Return (X, Y) of the center of cell containing provided text 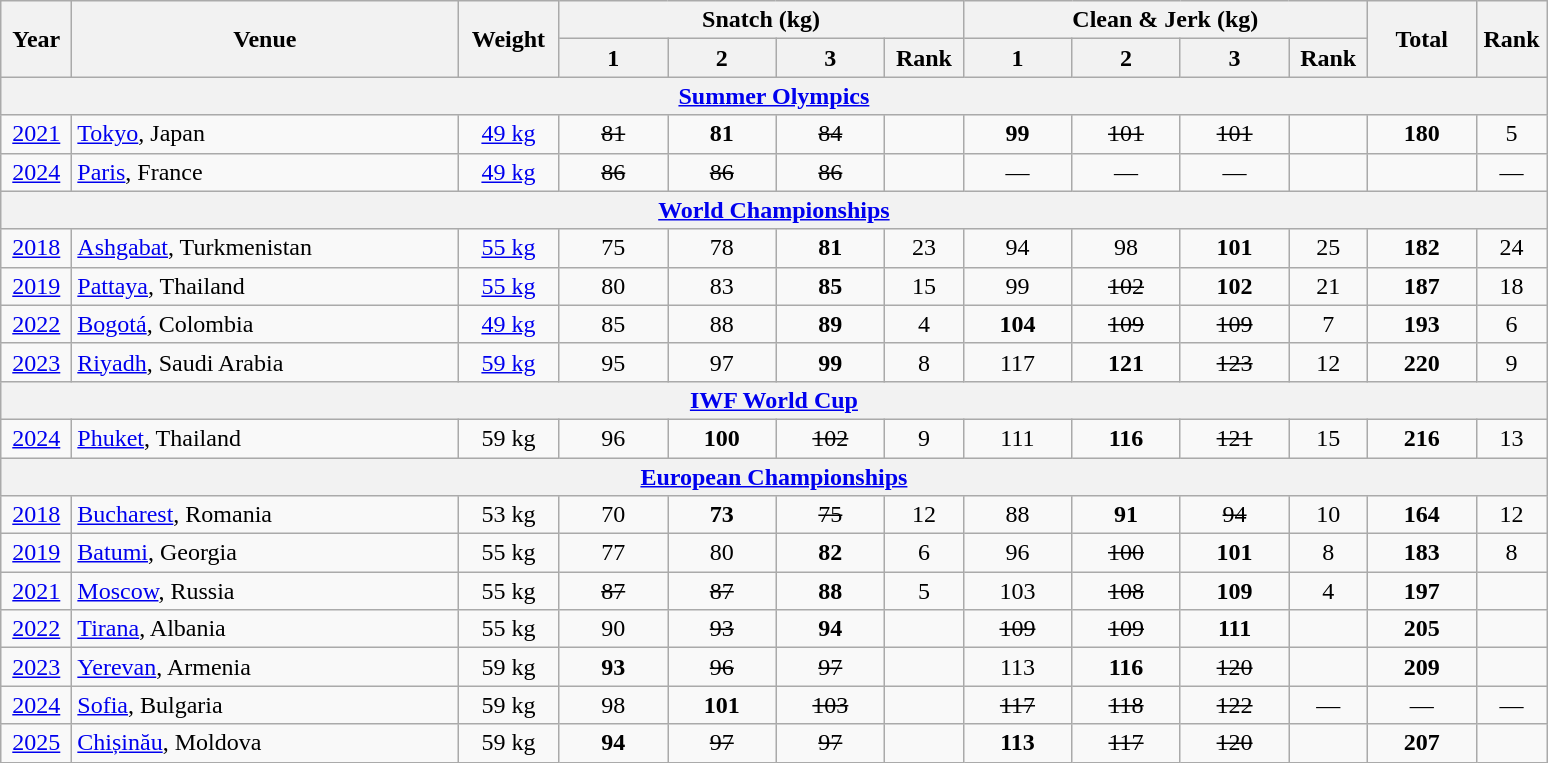
Snatch (kg) (761, 20)
180 (1422, 134)
Riyadh, Saudi Arabia (265, 362)
122 (1234, 705)
164 (1422, 515)
Venue (265, 39)
183 (1422, 553)
Moscow, Russia (265, 591)
18 (1512, 286)
78 (722, 248)
Pattaya, Thailand (265, 286)
182 (1422, 248)
Yerevan, Armenia (265, 667)
84 (830, 134)
118 (1126, 705)
193 (1422, 324)
205 (1422, 629)
197 (1422, 591)
104 (1018, 324)
53 kg (508, 515)
Weight (508, 39)
Bogotá, Colombia (265, 324)
13 (1512, 438)
Chișinău, Moldova (265, 743)
Phuket, Thailand (265, 438)
90 (614, 629)
83 (722, 286)
123 (1234, 362)
216 (1422, 438)
Batumi, Georgia (265, 553)
10 (1328, 515)
Bucharest, Romania (265, 515)
European Championships (774, 477)
Paris, France (265, 172)
IWF World Cup (774, 400)
209 (1422, 667)
Tokyo, Japan (265, 134)
Ashgabat, Turkmenistan (265, 248)
73 (722, 515)
187 (1422, 286)
25 (1328, 248)
108 (1126, 591)
89 (830, 324)
2025 (36, 743)
Sofia, Bulgaria (265, 705)
82 (830, 553)
Tirana, Albania (265, 629)
24 (1512, 248)
Clean & Jerk (kg) (1165, 20)
23 (924, 248)
220 (1422, 362)
95 (614, 362)
Total (1422, 39)
91 (1126, 515)
77 (614, 553)
21 (1328, 286)
7 (1328, 324)
Summer Olympics (774, 96)
207 (1422, 743)
World Championships (774, 210)
Year (36, 39)
70 (614, 515)
